Capture the cell that displays the provided text and extract its [X, Y] central coordinate. 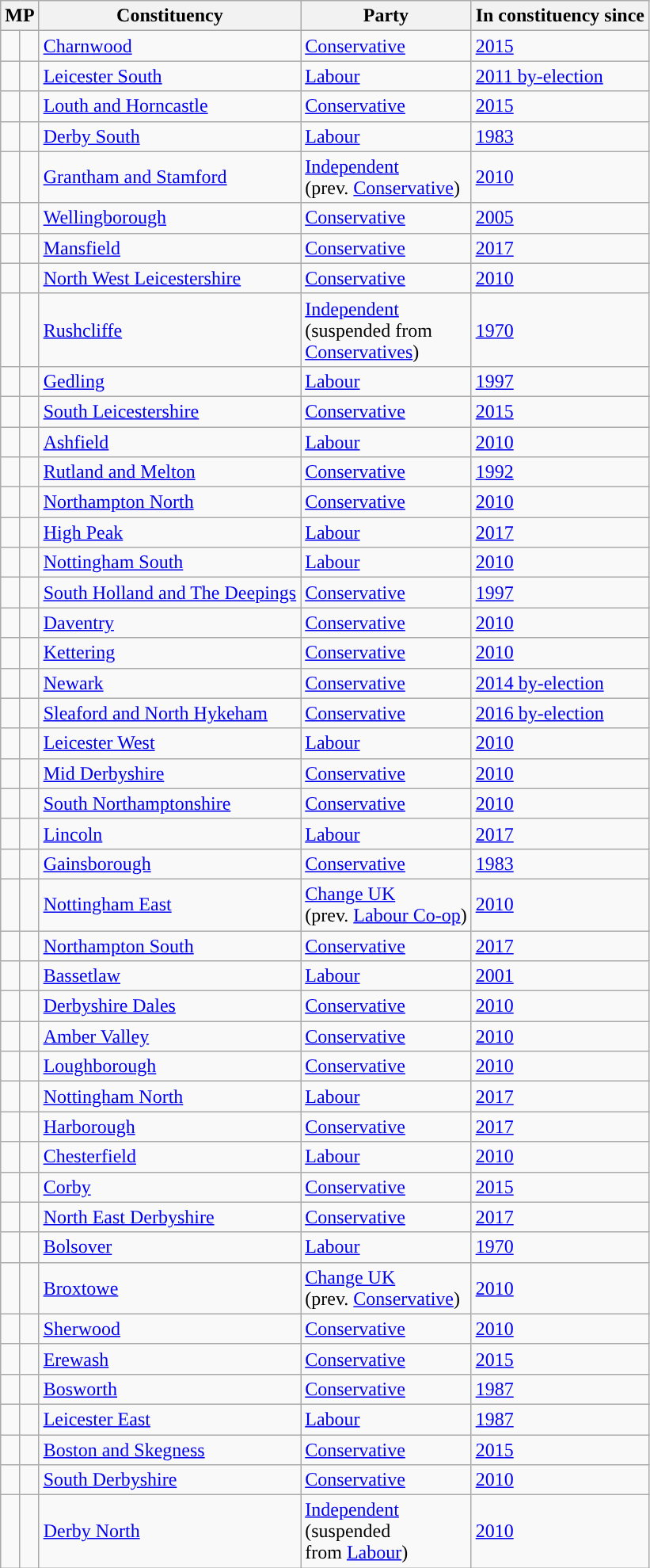
Kettering [169, 653]
Nottingham North [169, 1097]
Lincoln [169, 834]
South Holland and The Deepings [169, 593]
Corby [169, 1187]
Rutland and Melton [169, 472]
South Derbyshire [169, 1480]
Northampton South [169, 945]
Nottingham East [169, 905]
Mid Derbyshire [169, 773]
Gedling [169, 381]
Derby South [169, 136]
North East Derbyshire [169, 1217]
Erewash [169, 1359]
2011 by-election [560, 76]
Northampton North [169, 502]
Rushcliffe [169, 330]
Chesterfield [169, 1157]
2001 [560, 976]
Leicester West [169, 743]
Loughborough [169, 1066]
Charnwood [169, 46]
2005 [560, 218]
Amber Valley [169, 1036]
Independent(suspended fromConservatives) [386, 330]
Wellingborough [169, 218]
Change UK(prev. Conservative) [386, 1288]
Boston and Skegness [169, 1449]
Leicester South [169, 76]
Party [386, 16]
Independent(prev. Conservative) [386, 177]
North West Leicestershire [169, 278]
Sherwood [169, 1329]
Bosworth [169, 1389]
Gainsborough [169, 864]
High Peak [169, 532]
1992 [560, 472]
Change UK(prev. Labour Co-op) [386, 905]
South Leicestershire [169, 411]
Nottingham South [169, 563]
Ashfield [169, 441]
Bolsover [169, 1247]
Bassetlaw [169, 976]
Constituency [169, 16]
South Northamptonshire [169, 803]
Mansfield [169, 248]
Louth and Horncastle [169, 106]
Derbyshire Dales [169, 1006]
2014 by-election [560, 683]
In constituency since [560, 16]
MP [20, 16]
2016 by-election [560, 713]
Sleaford and North Hykeham [169, 713]
Harborough [169, 1127]
Leicester East [169, 1419]
Grantham and Stamford [169, 177]
Broxtowe [169, 1288]
Daventry [169, 623]
Independent(suspendedfrom Labour) [386, 1532]
Newark [169, 683]
Derby North [169, 1532]
